Provide the [x, y] coordinate of the cell's center where the given text is located.  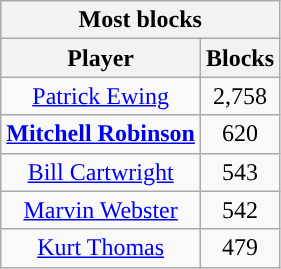
620 [240, 134]
Bill Cartwright [101, 172]
542 [240, 210]
Most blocks [140, 20]
Mitchell Robinson [101, 134]
479 [240, 248]
Kurt Thomas [101, 248]
2,758 [240, 96]
543 [240, 172]
Blocks [240, 58]
Player [101, 58]
Patrick Ewing [101, 96]
Marvin Webster [101, 210]
